Find where the given text appears and provide that cell's center as [X, Y] coordinate. 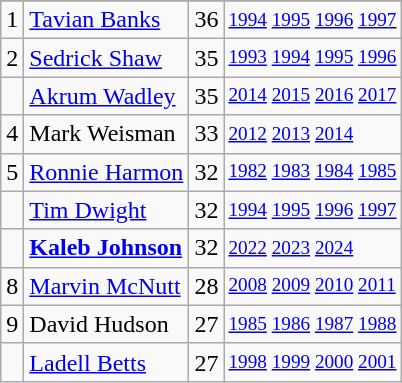
5 [12, 172]
33 [206, 134]
Ladell Betts [106, 362]
1982 1983 1984 1985 [312, 172]
28 [206, 286]
Tavian Banks [106, 20]
2012 2013 2014 [312, 134]
1993 1994 1995 1996 [312, 58]
9 [12, 324]
Tim Dwight [106, 210]
Kaleb Johnson [106, 248]
1985 1986 1987 1988 [312, 324]
Ronnie Harmon [106, 172]
36 [206, 20]
1 [12, 20]
1998 1999 2000 2001 [312, 362]
2 [12, 58]
2008 2009 2010 2011 [312, 286]
David Hudson [106, 324]
2022 2023 2024 [312, 248]
4 [12, 134]
8 [12, 286]
Marvin McNutt [106, 286]
Sedrick Shaw [106, 58]
Akrum Wadley [106, 96]
Mark Weisman [106, 134]
2014 2015 2016 2017 [312, 96]
